Return [x, y] of the center of cell containing provided text 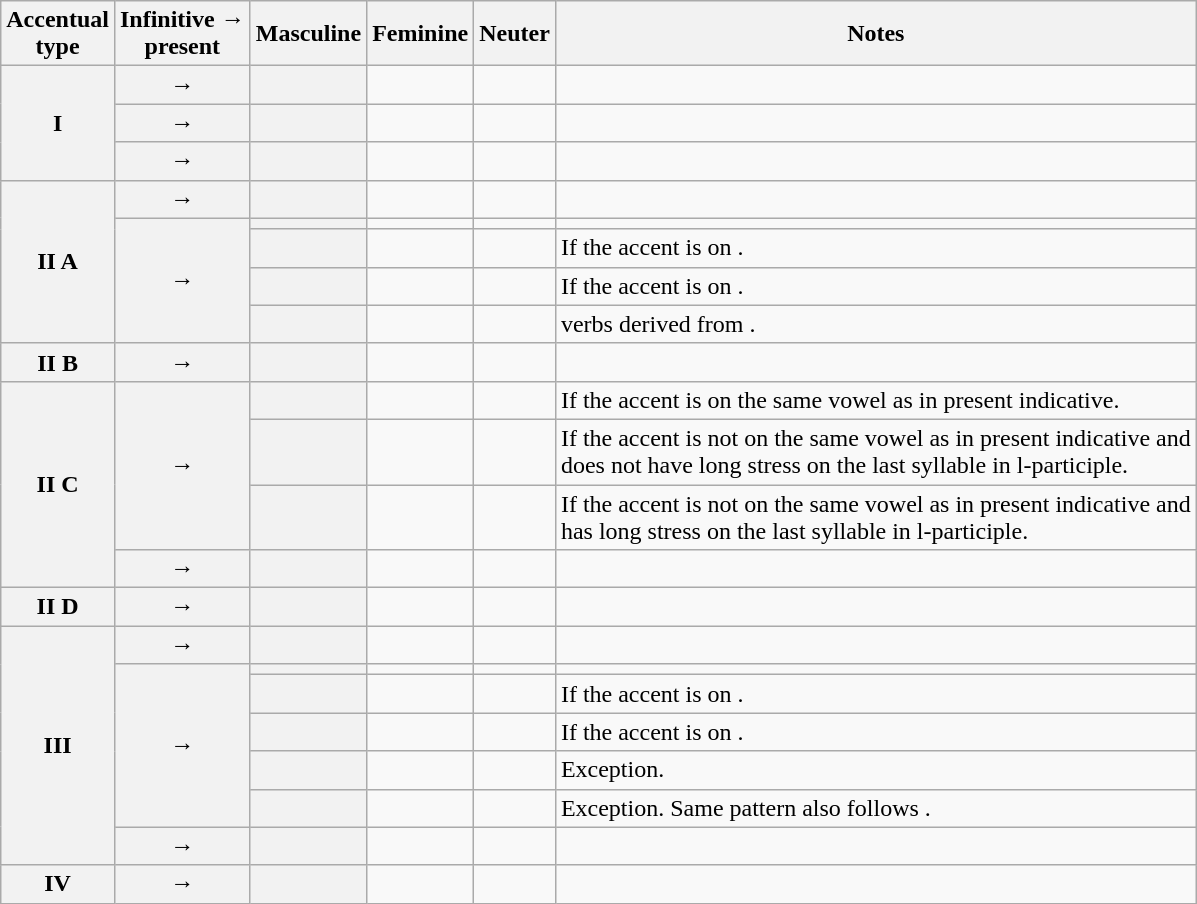
II A [58, 262]
Masculine [308, 34]
If the accent is not on the same vowel as in present indicative andhas long stress on the last syllable in l-participle. [876, 516]
IV [58, 884]
Notes [876, 34]
Neuter [515, 34]
II C [58, 484]
If the accent is on the same vowel as in present indicative. [876, 400]
Exception. Same pattern also follows . [876, 808]
Exception. [876, 770]
II D [58, 607]
II B [58, 362]
Infinitive →present [182, 34]
III [58, 746]
verbs derived from . [876, 324]
Accentualtype [58, 34]
I [58, 123]
If the accent is not on the same vowel as in present indicative anddoes not have long stress on the last syllable in l-participle. [876, 452]
Feminine [420, 34]
